For the text-containing cell, return its midpoint in (X, Y) coordinate format. 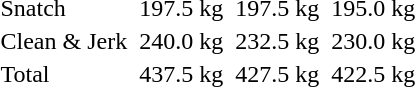
240.0 kg (182, 41)
232.5 kg (278, 41)
